Return (x, y) of the center of cell containing provided text 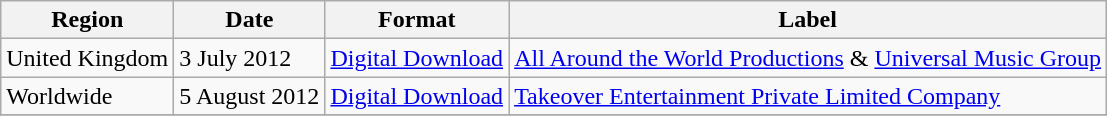
Format (417, 20)
5 August 2012 (250, 96)
Takeover Entertainment Private Limited Company (808, 96)
Worldwide (88, 96)
3 July 2012 (250, 58)
United Kingdom (88, 58)
All Around the World Productions & Universal Music Group (808, 58)
Label (808, 20)
Region (88, 20)
Date (250, 20)
